Identify which cell holds the provided text, then report its (X, Y) central coordinate. 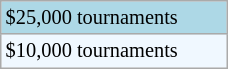
$25,000 tournaments (114, 17)
$10,000 tournaments (114, 51)
